Output the (X, Y) coordinate of the center of the cell containing the given text.  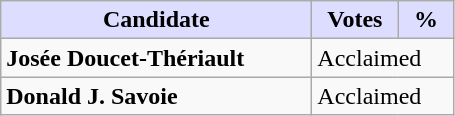
% (426, 20)
Candidate (156, 20)
Votes (355, 20)
Josée Doucet-Thériault (156, 58)
Donald J. Savoie (156, 96)
